Extract the (x, y) coordinate from the center of the cell holding the provided text.  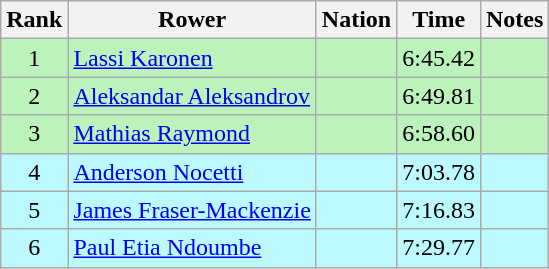
2 (34, 96)
7:03.78 (439, 172)
6 (34, 248)
6:45.42 (439, 58)
3 (34, 134)
Nation (356, 20)
Lassi Karonen (192, 58)
Notes (514, 20)
7:16.83 (439, 210)
5 (34, 210)
Rower (192, 20)
Time (439, 20)
4 (34, 172)
James Fraser-Mackenzie (192, 210)
Paul Etia Ndoumbe (192, 248)
Mathias Raymond (192, 134)
6:49.81 (439, 96)
6:58.60 (439, 134)
1 (34, 58)
Aleksandar Aleksandrov (192, 96)
Anderson Nocetti (192, 172)
7:29.77 (439, 248)
Rank (34, 20)
